Pinpoint the cell where the given text exists, returning its [X, Y] midpoint coordinate. 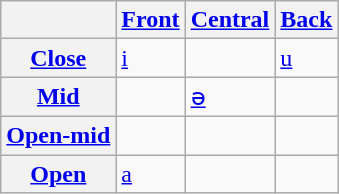
Front [150, 20]
Open-mid [58, 135]
Open [58, 173]
ǝ [230, 97]
Central [230, 20]
Mid [58, 97]
u [306, 58]
i [150, 58]
Close [58, 58]
a [150, 173]
Back [306, 20]
